Return the (x, y) coordinate for the center point of the cell that contains the specified text.  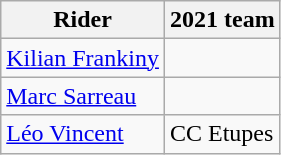
Léo Vincent (83, 134)
CC Etupes (222, 134)
Rider (83, 20)
2021 team (222, 20)
Marc Sarreau (83, 96)
Kilian Frankiny (83, 58)
